Return the (X, Y) coordinate for the center point of the cell that contains the specified text.  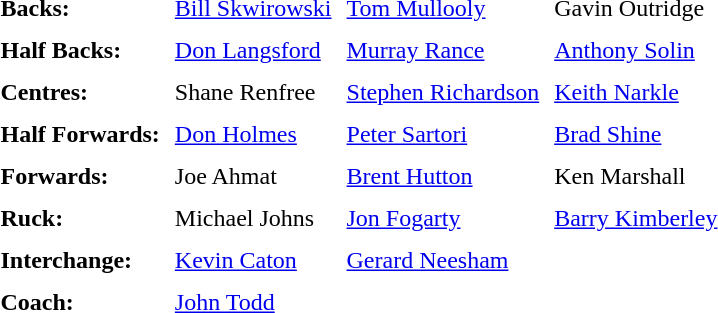
Jon Fogarty (444, 218)
Murray Rance (444, 50)
Brent Hutton (444, 176)
Don Holmes (254, 134)
Joe Ahmat (254, 176)
Don Langsford (254, 50)
Kevin Caton (254, 260)
Stephen Richardson (444, 92)
Shane Renfree (254, 92)
Peter Sartori (444, 134)
Gerard Neesham (444, 260)
Michael Johns (254, 218)
